Scan for the cell matching the given text and deliver its (x, y) coordinate at center. 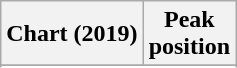
Peakposition (189, 34)
Chart (2019) (72, 34)
